Provide the [x, y] coordinate of the cell's center where the given text is located.  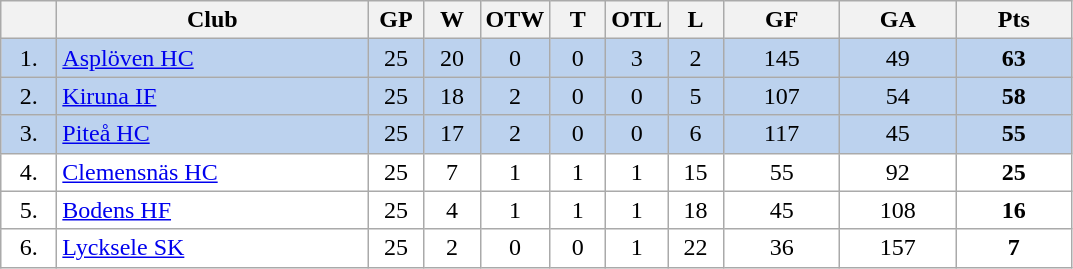
36 [782, 248]
Pts [1014, 20]
Bodens HF [212, 210]
157 [898, 248]
49 [898, 58]
16 [1014, 210]
92 [898, 172]
5. [29, 210]
GP [396, 20]
T [578, 20]
GF [782, 20]
Kiruna IF [212, 96]
3. [29, 134]
3 [637, 58]
GA [898, 20]
Asplöven HC [212, 58]
6 [696, 134]
2. [29, 96]
108 [898, 210]
4. [29, 172]
Club [212, 20]
W [452, 20]
4 [452, 210]
OTL [637, 20]
6. [29, 248]
107 [782, 96]
17 [452, 134]
145 [782, 58]
58 [1014, 96]
1. [29, 58]
Clemensnäs HC [212, 172]
Piteå HC [212, 134]
22 [696, 248]
5 [696, 96]
OTW [515, 20]
Lycksele SK [212, 248]
L [696, 20]
15 [696, 172]
117 [782, 134]
54 [898, 96]
63 [1014, 58]
20 [452, 58]
